Pinpoint the cell where the given text exists, returning its [X, Y] midpoint coordinate. 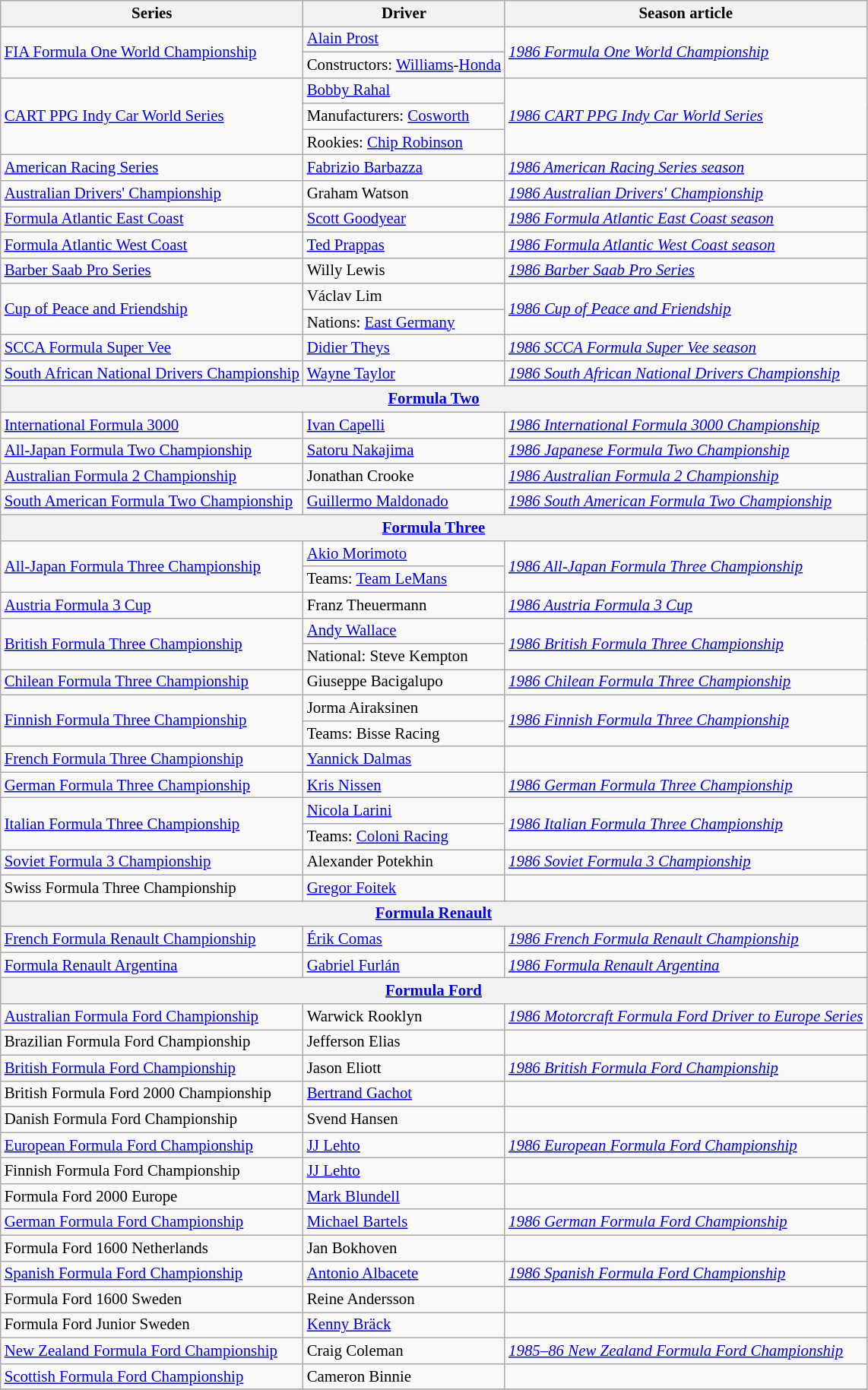
German Formula Ford Championship [152, 1222]
Ted Prappas [404, 245]
South African National Drivers Championship [152, 373]
1985–86 New Zealand Formula Ford Championship [686, 1351]
1986 American Racing Series season [686, 168]
National: Steve Kempton [404, 657]
1986 German Formula Three Championship [686, 785]
1986 Formula One World Championship [686, 52]
Spanish Formula Ford Championship [152, 1274]
American Racing Series [152, 168]
Driver [404, 14]
Chilean Formula Three Championship [152, 682]
Yannick Dalmas [404, 759]
French Formula Renault Championship [152, 939]
Gabriel Furlán [404, 965]
Formula Two [434, 399]
Mark Blundell [404, 1196]
British Formula Ford Championship [152, 1068]
1986 Australian Formula 2 Championship [686, 477]
Formula Renault Argentina [152, 965]
Season article [686, 14]
Bertrand Gachot [404, 1094]
Teams: Bisse Racing [404, 733]
Italian Formula Three Championship [152, 824]
Formula Renault [434, 913]
Australian Formula Ford Championship [152, 1017]
Danish Formula Ford Championship [152, 1119]
Wayne Taylor [404, 373]
Franz Theuermann [404, 605]
Jefferson Elias [404, 1042]
1986 South American Formula Two Championship [686, 502]
Alain Prost [404, 39]
Guillermo Maldonado [404, 502]
Formula Atlantic East Coast [152, 219]
Nations: East Germany [404, 322]
New Zealand Formula Ford Championship [152, 1351]
Teams: Team LeMans [404, 579]
Jan Bokhoven [404, 1248]
1986 German Formula Ford Championship [686, 1222]
FIA Formula One World Championship [152, 52]
Formula Three [434, 528]
Finnish Formula Ford Championship [152, 1171]
Series [152, 14]
Václav Lim [404, 296]
Teams: Coloni Racing [404, 837]
Didier Theys [404, 348]
International Formula 3000 [152, 425]
German Formula Three Championship [152, 785]
Kenny Bräck [404, 1325]
1986 CART PPG Indy Car World Series [686, 116]
Willy Lewis [404, 271]
Warwick Rooklyn [404, 1017]
1986 Italian Formula Three Championship [686, 824]
Svend Hansen [404, 1119]
Constructors: Williams-Honda [404, 65]
CART PPG Indy Car World Series [152, 116]
Formula Ford 1600 Sweden [152, 1300]
Andy Wallace [404, 631]
Formula Ford Junior Sweden [152, 1325]
Antonio Albacete [404, 1274]
Nicola Larini [404, 811]
Austria Formula 3 Cup [152, 605]
Jonathan Crooke [404, 477]
Brazilian Formula Ford Championship [152, 1042]
1986 Chilean Formula Three Championship [686, 682]
Graham Watson [404, 194]
Soviet Formula 3 Championship [152, 863]
1986 Barber Saab Pro Series [686, 271]
1986 British Formula Ford Championship [686, 1068]
South American Formula Two Championship [152, 502]
1986 Austria Formula 3 Cup [686, 605]
1986 French Formula Renault Championship [686, 939]
1986 Soviet Formula 3 Championship [686, 863]
Jason Eliott [404, 1068]
1986 Japanese Formula Two Championship [686, 451]
1986 South African National Drivers Championship [686, 373]
British Formula Three Championship [152, 644]
British Formula Ford 2000 Championship [152, 1094]
Formula Atlantic West Coast [152, 245]
Australian Formula 2 Championship [152, 477]
1986 All-Japan Formula Three Championship [686, 566]
Ivan Capelli [404, 425]
Giuseppe Bacigalupo [404, 682]
Jorma Airaksinen [404, 708]
1986 Motorcraft Formula Ford Driver to Europe Series [686, 1017]
Satoru Nakajima [404, 451]
Cameron Binnie [404, 1376]
Craig Coleman [404, 1351]
Michael Bartels [404, 1222]
Akio Morimoto [404, 553]
Rookies: Chip Robinson [404, 142]
Fabrizio Barbazza [404, 168]
Reine Andersson [404, 1300]
Formula Ford 1600 Netherlands [152, 1248]
1986 Australian Drivers' Championship [686, 194]
Manufacturers: Cosworth [404, 116]
European Formula Ford Championship [152, 1145]
Finnish Formula Three Championship [152, 720]
Swiss Formula Three Championship [152, 888]
Érik Comas [404, 939]
Barber Saab Pro Series [152, 271]
Australian Drivers' Championship [152, 194]
Alexander Potekhin [404, 863]
1986 Finnish Formula Three Championship [686, 720]
Formula Ford [434, 991]
French Formula Three Championship [152, 759]
Scott Goodyear [404, 219]
Gregor Foitek [404, 888]
1986 SCCA Formula Super Vee season [686, 348]
1986 Formula Atlantic East Coast season [686, 219]
Formula Ford 2000 Europe [152, 1196]
1986 International Formula 3000 Championship [686, 425]
1986 Formula Renault Argentina [686, 965]
1986 Formula Atlantic West Coast season [686, 245]
Cup of Peace and Friendship [152, 309]
1986 European Formula Ford Championship [686, 1145]
All-Japan Formula Three Championship [152, 566]
Bobby Rahal [404, 90]
1986 Spanish Formula Ford Championship [686, 1274]
1986 Cup of Peace and Friendship [686, 309]
SCCA Formula Super Vee [152, 348]
Scottish Formula Ford Championship [152, 1376]
1986 British Formula Three Championship [686, 644]
All-Japan Formula Two Championship [152, 451]
Kris Nissen [404, 785]
